Locate the cell with the specified text and output its [x, y] center coordinate. 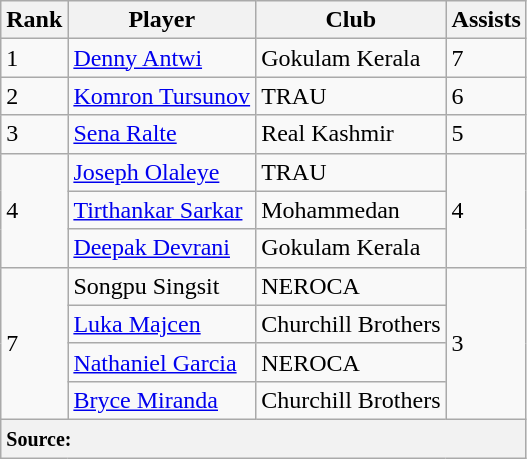
Source: [264, 438]
Sena Ralte [162, 134]
Denny Antwi [162, 58]
Mohammedan [351, 210]
Nathaniel Garcia [162, 362]
Bryce Miranda [162, 400]
6 [486, 96]
Songpu Singsit [162, 286]
Luka Majcen [162, 324]
Real Kashmir [351, 134]
Tirthankar Sarkar [162, 210]
Rank [34, 20]
Assists [486, 20]
Deepak Devrani [162, 248]
Komron Tursunov [162, 96]
Player [162, 20]
Club [351, 20]
5 [486, 134]
2 [34, 96]
Joseph Olaleye [162, 172]
1 [34, 58]
